From the cell containing the given text, extract its center point as (x, y) coordinate. 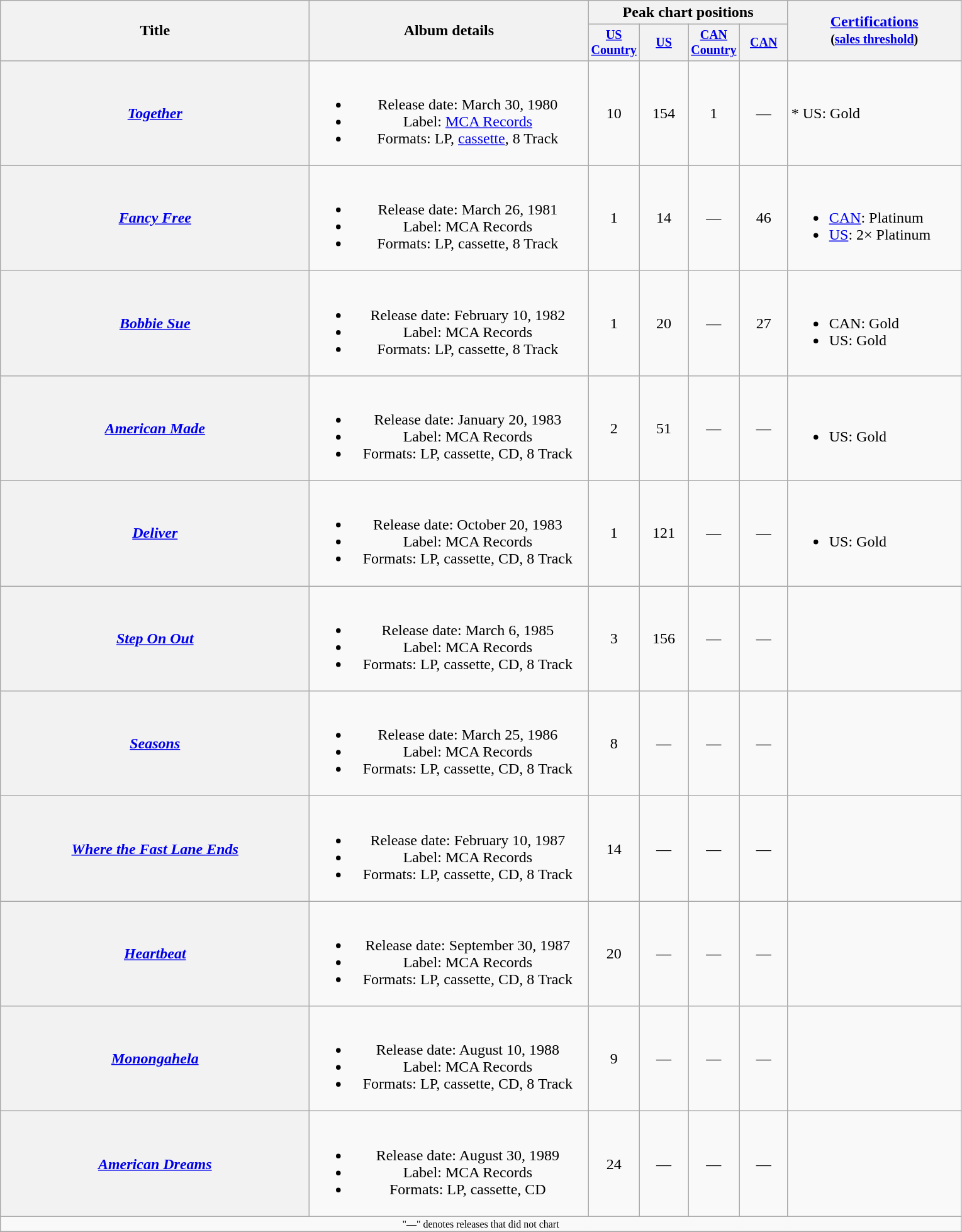
Release date: February 10, 1982Label: MCA RecordsFormats: LP, cassette, 8 Track (449, 323)
8 (614, 743)
3 (614, 639)
Deliver (155, 533)
Release date: March 6, 1985Label: MCA RecordsFormats: LP, cassette, CD, 8 Track (449, 639)
* US: Gold (875, 113)
9 (614, 1059)
CAN: PlatinumUS: 2× Platinum (875, 218)
Release date: March 25, 1986Label: MCA RecordsFormats: LP, cassette, CD, 8 Track (449, 743)
Monongahela (155, 1059)
Release date: January 20, 1983Label: MCA RecordsFormats: LP, cassette, CD, 8 Track (449, 428)
Together (155, 113)
Release date: February 10, 1987Label: MCA RecordsFormats: LP, cassette, CD, 8 Track (449, 849)
2 (614, 428)
Release date: October 20, 1983Label: MCA RecordsFormats: LP, cassette, CD, 8 Track (449, 533)
Heartbeat (155, 953)
US (664, 43)
46 (764, 218)
Where the Fast Lane Ends (155, 849)
"—" denotes releases that did not chart (481, 1224)
154 (664, 113)
American Made (155, 428)
27 (764, 323)
Bobbie Sue (155, 323)
51 (664, 428)
Release date: August 10, 1988Label: MCA RecordsFormats: LP, cassette, CD, 8 Track (449, 1059)
US Country (614, 43)
Album details (449, 31)
Seasons (155, 743)
Fancy Free (155, 218)
Release date: March 26, 1981Label: MCA RecordsFormats: LP, cassette, 8 Track (449, 218)
Release date: September 30, 1987Label: MCA RecordsFormats: LP, cassette, CD, 8 Track (449, 953)
CAN Country (714, 43)
CAN: GoldUS: Gold (875, 323)
10 (614, 113)
CAN (764, 43)
American Dreams (155, 1163)
Release date: March 30, 1980Label: MCA RecordsFormats: LP, cassette, 8 Track (449, 113)
Peak chart positions (688, 13)
24 (614, 1163)
Release date: August 30, 1989Label: MCA RecordsFormats: LP, cassette, CD (449, 1163)
Certifications(sales threshold) (875, 31)
156 (664, 639)
121 (664, 533)
Step On Out (155, 639)
Title (155, 31)
